Find where the given text appears and provide that cell's center as [x, y] coordinate. 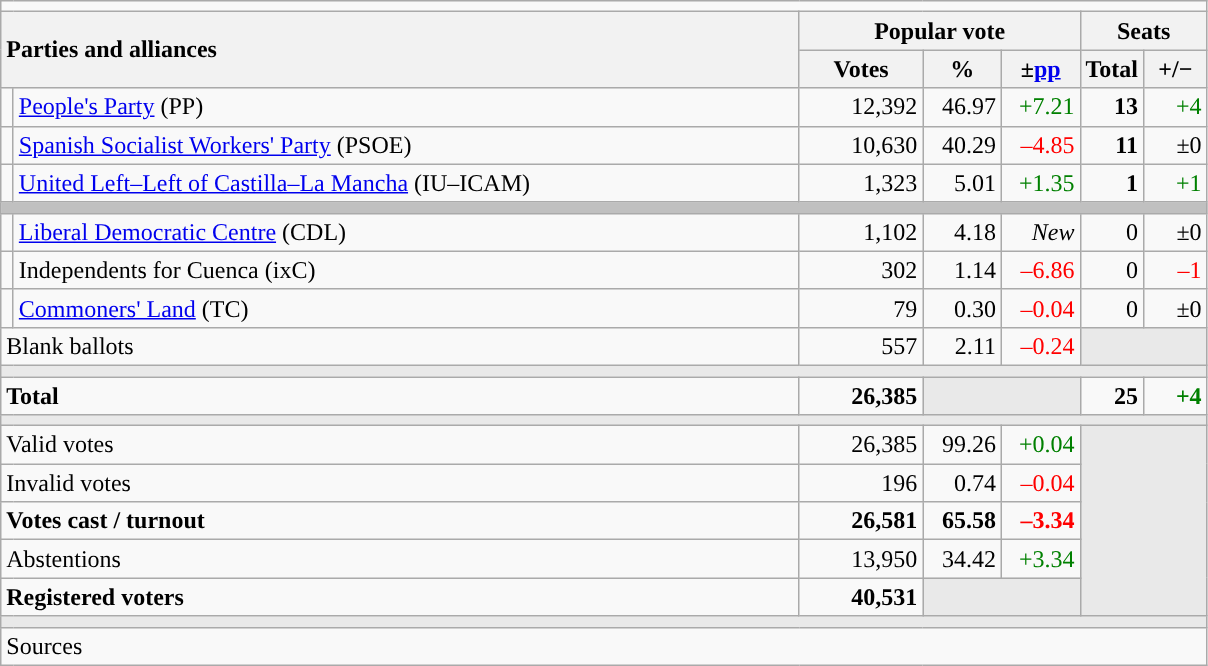
1 [1112, 183]
79 [861, 308]
Votes [861, 69]
5.01 [962, 183]
Sources [604, 646]
±pp [1040, 69]
13,950 [861, 559]
% [962, 69]
557 [861, 346]
–1 [1176, 270]
–3.34 [1040, 521]
Commoners' Land (TC) [406, 308]
Blank ballots [400, 346]
Invalid votes [400, 483]
26,581 [861, 521]
Registered voters [400, 597]
99.26 [962, 445]
4.18 [962, 232]
Votes cast / turnout [400, 521]
Liberal Democratic Centre (CDL) [406, 232]
10,630 [861, 145]
11 [1112, 145]
Popular vote [940, 31]
2.11 [962, 346]
40,531 [861, 597]
Valid votes [400, 445]
Seats [1144, 31]
Parties and alliances [400, 50]
40.29 [962, 145]
34.42 [962, 559]
46.97 [962, 107]
New [1040, 232]
+7.21 [1040, 107]
+1.35 [1040, 183]
+3.34 [1040, 559]
12,392 [861, 107]
1,102 [861, 232]
People's Party (PP) [406, 107]
–4.85 [1040, 145]
United Left–Left of Castilla–La Mancha (IU–ICAM) [406, 183]
–0.24 [1040, 346]
Spanish Socialist Workers' Party (PSOE) [406, 145]
1.14 [962, 270]
Independents for Cuenca (ixC) [406, 270]
0.74 [962, 483]
+/− [1176, 69]
+1 [1176, 183]
196 [861, 483]
13 [1112, 107]
–6.86 [1040, 270]
65.58 [962, 521]
+0.04 [1040, 445]
302 [861, 270]
1,323 [861, 183]
0.30 [962, 308]
Abstentions [400, 559]
25 [1112, 395]
